Determine the [x, y] coordinate at the center of the cell enclosing the given text.  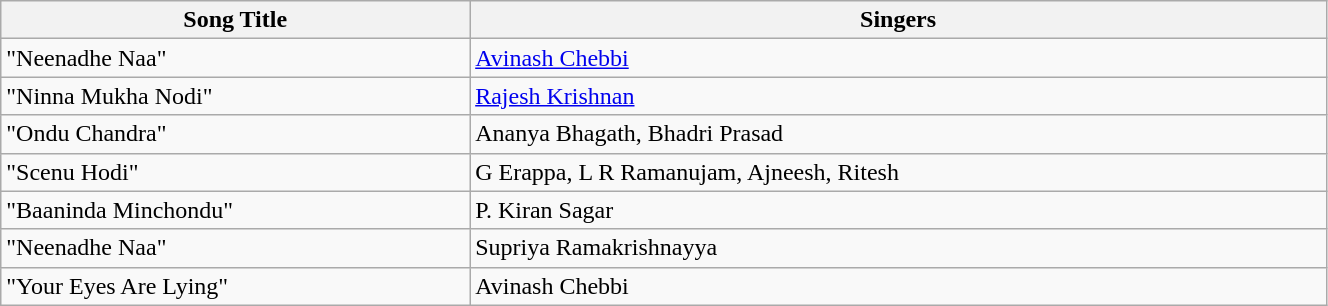
"Baaninda Minchondu" [236, 210]
G Erappa, L R Ramanujam, Ajneesh, Ritesh [898, 172]
"Ondu Chandra" [236, 134]
Ananya Bhagath, Bhadri Prasad [898, 134]
Rajesh Krishnan [898, 96]
Song Title [236, 20]
Supriya Ramakrishnayya [898, 248]
"Your Eyes Are Lying" [236, 286]
Singers [898, 20]
"Ninna Mukha Nodi" [236, 96]
P. Kiran Sagar [898, 210]
"Scenu Hodi" [236, 172]
